Scan for the cell matching the given text and deliver its [x, y] coordinate at center. 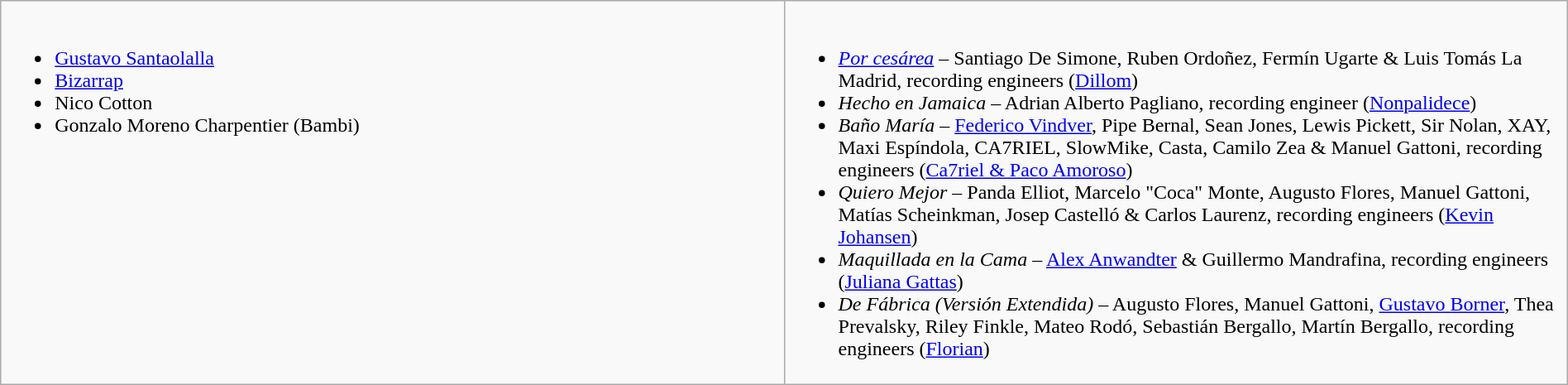
Gustavo SantaolallaBizarrapNico CottonGonzalo Moreno Charpentier (Bambi) [392, 193]
